Provide the (x, y) coordinate of the cell's center where the given text is located.  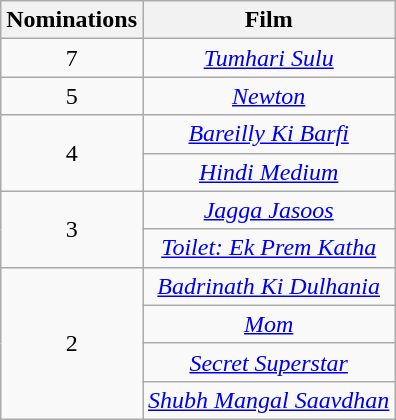
7 (72, 58)
Toilet: Ek Prem Katha (268, 248)
Tumhari Sulu (268, 58)
2 (72, 343)
Bareilly Ki Barfi (268, 134)
5 (72, 96)
Jagga Jasoos (268, 210)
Film (268, 20)
Nominations (72, 20)
Hindi Medium (268, 172)
Badrinath Ki Dulhania (268, 286)
4 (72, 153)
Shubh Mangal Saavdhan (268, 400)
3 (72, 229)
Mom (268, 324)
Secret Superstar (268, 362)
Newton (268, 96)
